Detect which cell encompasses the target text, then output its (X, Y) center coordinate. 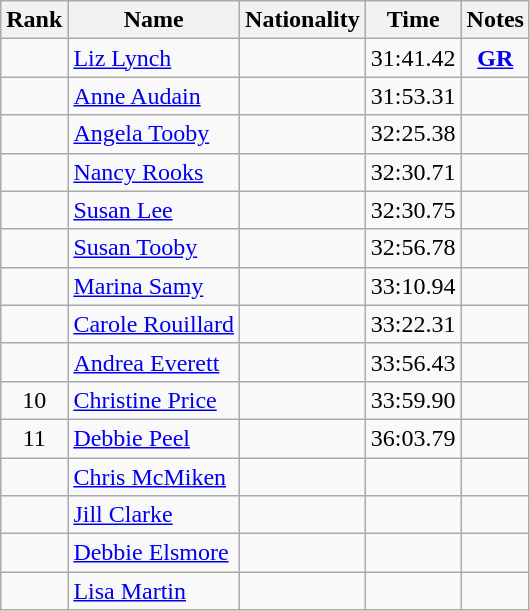
Anne Audain (154, 96)
33:59.90 (413, 400)
32:30.75 (413, 210)
Marina Samy (154, 286)
32:56.78 (413, 248)
Nancy Rooks (154, 172)
Notes (495, 20)
Debbie Elsmore (154, 553)
Susan Lee (154, 210)
Liz Lynch (154, 58)
Chris McMiken (154, 477)
31:53.31 (413, 96)
36:03.79 (413, 438)
Jill Clarke (154, 515)
10 (34, 400)
GR (495, 58)
31:41.42 (413, 58)
33:56.43 (413, 362)
Christine Price (154, 400)
Nationality (303, 20)
Andrea Everett (154, 362)
Rank (34, 20)
33:22.31 (413, 324)
11 (34, 438)
33:10.94 (413, 286)
Time (413, 20)
Name (154, 20)
Lisa Martin (154, 591)
Carole Rouillard (154, 324)
Susan Tooby (154, 248)
32:25.38 (413, 134)
Angela Tooby (154, 134)
32:30.71 (413, 172)
Debbie Peel (154, 438)
